Identify which cell holds the provided text, then report its [X, Y] central coordinate. 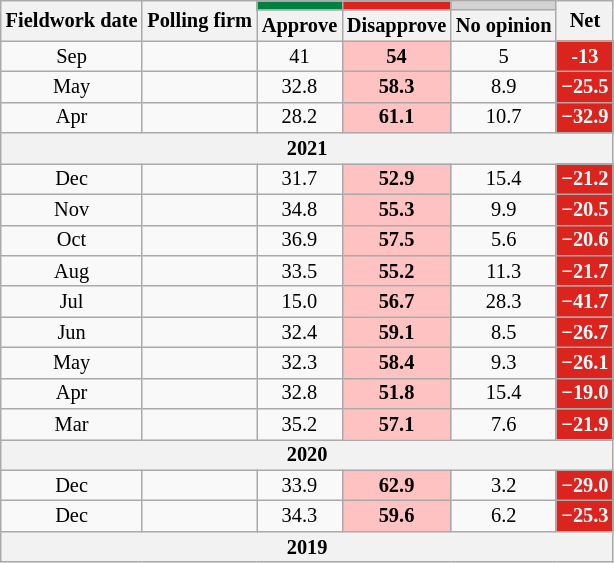
33.9 [300, 486]
58.4 [396, 362]
Nov [72, 210]
15.0 [300, 302]
11.3 [504, 270]
Mar [72, 424]
−29.0 [584, 486]
No opinion [504, 26]
Jun [72, 332]
54 [396, 56]
5.6 [504, 240]
2021 [308, 148]
34.3 [300, 516]
Sep [72, 56]
Aug [72, 270]
51.8 [396, 394]
10.7 [504, 118]
58.3 [396, 86]
55.3 [396, 210]
56.7 [396, 302]
9.3 [504, 362]
5 [504, 56]
8.5 [504, 332]
Oct [72, 240]
7.6 [504, 424]
−26.7 [584, 332]
61.1 [396, 118]
32.4 [300, 332]
8.9 [504, 86]
36.9 [300, 240]
−32.9 [584, 118]
35.2 [300, 424]
Jul [72, 302]
59.6 [396, 516]
3.2 [504, 486]
55.2 [396, 270]
28.2 [300, 118]
34.8 [300, 210]
31.7 [300, 178]
−26.1 [584, 362]
−25.3 [584, 516]
−41.7 [584, 302]
−20.6 [584, 240]
Fieldwork date [72, 20]
57.5 [396, 240]
2019 [308, 546]
−21.2 [584, 178]
57.1 [396, 424]
2020 [308, 454]
9.9 [504, 210]
−21.9 [584, 424]
-13 [584, 56]
52.9 [396, 178]
Polling firm [199, 20]
Approve [300, 26]
−19.0 [584, 394]
−21.7 [584, 270]
Net [584, 20]
−20.5 [584, 210]
32.3 [300, 362]
59.1 [396, 332]
−25.5 [584, 86]
28.3 [504, 302]
41 [300, 56]
6.2 [504, 516]
62.9 [396, 486]
33.5 [300, 270]
Disapprove [396, 26]
